Locate the cell with the specified text and output its (X, Y) center coordinate. 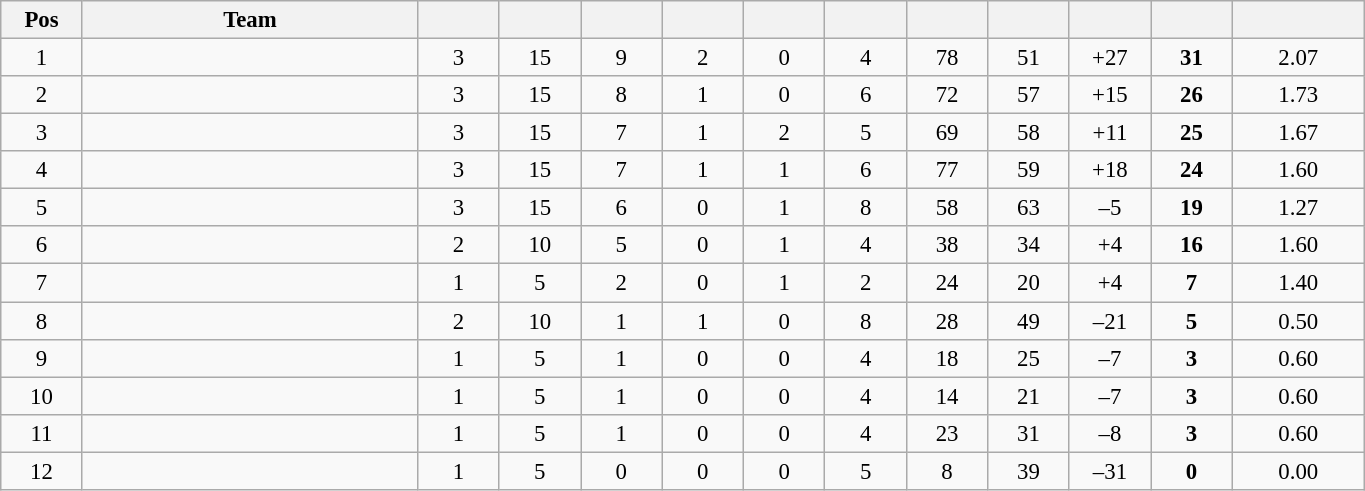
–5 (1110, 208)
11 (42, 433)
21 (1028, 396)
+18 (1110, 170)
1.73 (1298, 95)
+27 (1110, 58)
20 (1028, 283)
39 (1028, 471)
77 (946, 170)
51 (1028, 58)
Team (250, 20)
Pos (42, 20)
19 (1192, 208)
–31 (1110, 471)
63 (1028, 208)
78 (946, 58)
12 (42, 471)
28 (946, 321)
59 (1028, 170)
0.50 (1298, 321)
57 (1028, 95)
+11 (1110, 133)
+15 (1110, 95)
49 (1028, 321)
72 (946, 95)
14 (946, 396)
26 (1192, 95)
2.07 (1298, 58)
1.67 (1298, 133)
16 (1192, 245)
0.00 (1298, 471)
38 (946, 245)
–8 (1110, 433)
23 (946, 433)
34 (1028, 245)
1.40 (1298, 283)
18 (946, 358)
–21 (1110, 321)
1.27 (1298, 208)
69 (946, 133)
